Find where the given text appears and provide that cell's center as (x, y) coordinate. 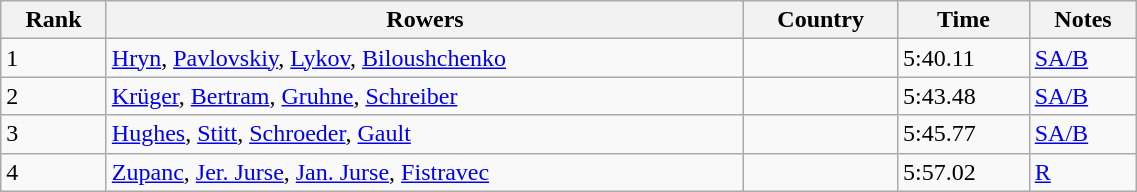
4 (54, 172)
Time (964, 20)
5:40.11 (964, 58)
Rank (54, 20)
R (1083, 172)
Rowers (425, 20)
Hughes, Stitt, Schroeder, Gault (425, 134)
Notes (1083, 20)
5:45.77 (964, 134)
Krüger, Bertram, Gruhne, Schreiber (425, 96)
1 (54, 58)
Country (821, 20)
Hryn, Pavlovskiy, Lykov, Biloushchenko (425, 58)
Zupanc, Jer. Jurse, Jan. Jurse, Fistravec (425, 172)
3 (54, 134)
2 (54, 96)
5:57.02 (964, 172)
5:43.48 (964, 96)
